Pinpoint the cell where the given text exists, returning its (x, y) midpoint coordinate. 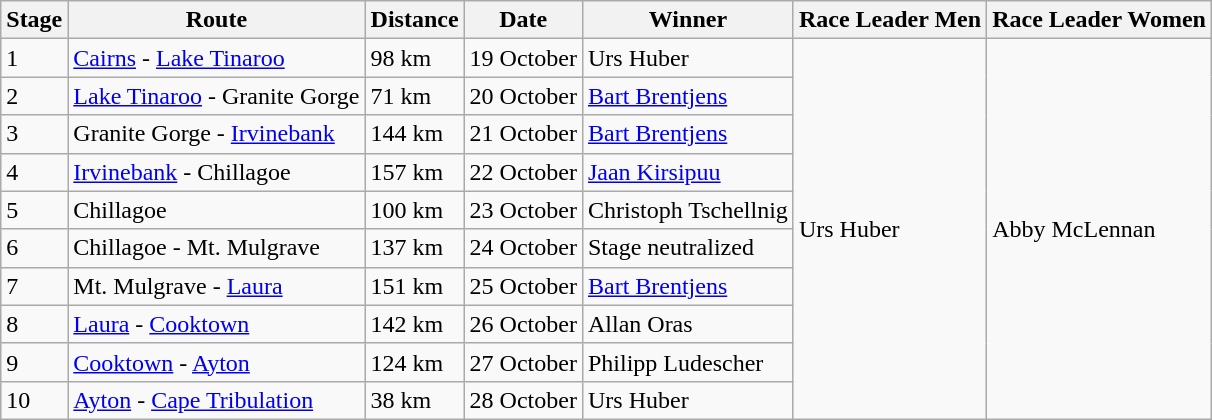
24 October (523, 248)
144 km (414, 134)
Date (523, 20)
Winner (688, 20)
Distance (414, 20)
Ayton - Cape Tribulation (216, 400)
Race Leader Men (890, 20)
Jaan Kirsipuu (688, 172)
124 km (414, 362)
38 km (414, 400)
Chillagoe - Mt. Mulgrave (216, 248)
2 (34, 96)
71 km (414, 96)
Abby McLennan (1100, 230)
5 (34, 210)
20 October (523, 96)
27 October (523, 362)
26 October (523, 324)
Stage neutralized (688, 248)
98 km (414, 58)
6 (34, 248)
Route (216, 20)
137 km (414, 248)
21 October (523, 134)
Lake Tinaroo - Granite Gorge (216, 96)
142 km (414, 324)
Philipp Ludescher (688, 362)
7 (34, 286)
1 (34, 58)
Stage (34, 20)
28 October (523, 400)
8 (34, 324)
3 (34, 134)
Mt. Mulgrave - Laura (216, 286)
Race Leader Women (1100, 20)
Irvinebank - Chillagoe (216, 172)
Chillagoe (216, 210)
19 October (523, 58)
Christoph Tschellnig (688, 210)
10 (34, 400)
9 (34, 362)
4 (34, 172)
100 km (414, 210)
Granite Gorge - Irvinebank (216, 134)
Laura - Cooktown (216, 324)
Cooktown - Ayton (216, 362)
157 km (414, 172)
Allan Oras (688, 324)
23 October (523, 210)
Cairns - Lake Tinaroo (216, 58)
151 km (414, 286)
22 October (523, 172)
25 October (523, 286)
